Find where the given text appears and provide that cell's center as [x, y] coordinate. 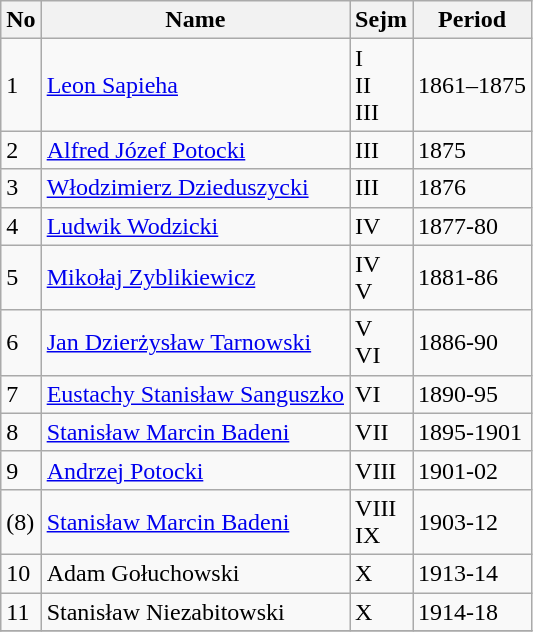
1913-14 [472, 573]
5 [21, 278]
10 [21, 573]
Włodzimierz Dzieduszycki [195, 188]
6 [21, 342]
9 [21, 470]
1886-90 [472, 342]
IV [382, 226]
Ludwik Wodzicki [195, 226]
4 [21, 226]
Sejm [382, 20]
VIIIIX [382, 522]
Stanisław Niezabitowski [195, 611]
11 [21, 611]
Andrzej Potocki [195, 470]
1861–1875 [472, 85]
1876 [472, 188]
1903-12 [472, 522]
1901-02 [472, 470]
1877-80 [472, 226]
Adam Gołuchowski [195, 573]
3 [21, 188]
Leon Sapieha [195, 85]
IIIIII [382, 85]
VIII [382, 470]
Period [472, 20]
Name [195, 20]
2 [21, 150]
8 [21, 432]
7 [21, 394]
Mikołaj Zyblikiewicz [195, 278]
Jan Dzierżysław Tarnowski [195, 342]
VVI [382, 342]
VII [382, 432]
1914-18 [472, 611]
1890-95 [472, 394]
1875 [472, 150]
IVV [382, 278]
No [21, 20]
Eustachy Stanisław Sanguszko [195, 394]
VI [382, 394]
1 [21, 85]
(8) [21, 522]
1881-86 [472, 278]
1895-1901 [472, 432]
Alfred Józef Potocki [195, 150]
